Output the (X, Y) coordinate of the center of the cell containing the given text.  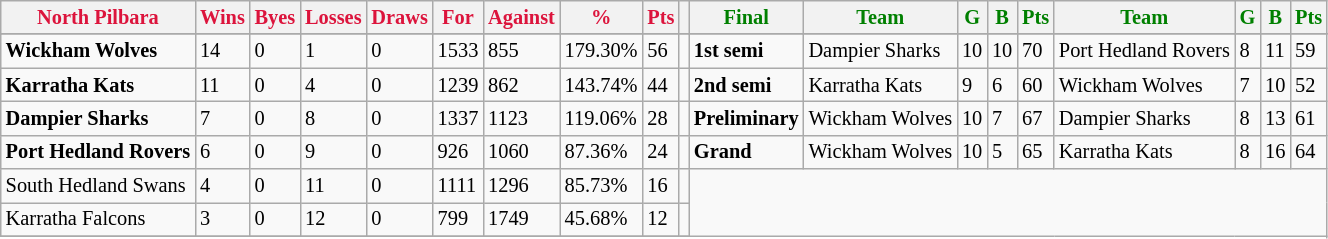
Final (746, 17)
South Hedland Swans (98, 186)
Grand (746, 152)
1123 (522, 118)
Preliminary (746, 118)
1st semi (746, 51)
61 (1308, 118)
1 (333, 51)
% (602, 17)
52 (1308, 85)
60 (1036, 85)
862 (522, 85)
64 (1308, 152)
855 (522, 51)
Byes (275, 17)
28 (660, 118)
2nd semi (746, 85)
799 (458, 219)
179.30% (602, 51)
5 (1002, 152)
1337 (458, 118)
87.36% (602, 152)
North Pilbara (98, 17)
143.74% (602, 85)
1060 (522, 152)
926 (458, 152)
44 (660, 85)
Draws (399, 17)
59 (1308, 51)
1296 (522, 186)
45.68% (602, 219)
Against (522, 17)
13 (1275, 118)
Karratha Falcons (98, 219)
For (458, 17)
56 (660, 51)
24 (660, 152)
85.73% (602, 186)
3 (222, 219)
1749 (522, 219)
Losses (333, 17)
119.06% (602, 118)
67 (1036, 118)
70 (1036, 51)
14 (222, 51)
65 (1036, 152)
1533 (458, 51)
1111 (458, 186)
Wins (222, 17)
1239 (458, 85)
